Extract the (x, y) coordinate from the center of the cell holding the provided text.  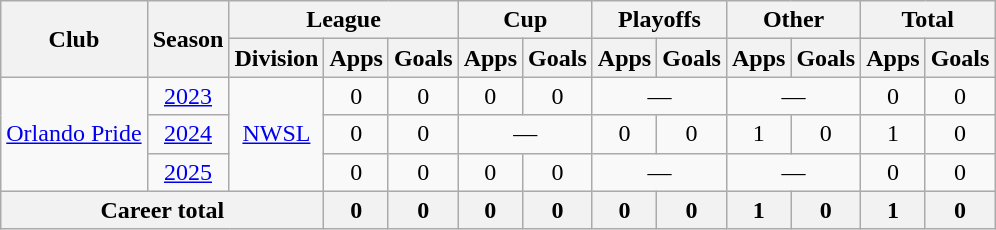
Total (928, 20)
2024 (188, 134)
Season (188, 39)
2023 (188, 96)
League (344, 20)
2025 (188, 172)
Career total (162, 210)
Cup (525, 20)
Division (276, 58)
NWSL (276, 134)
Playoffs (659, 20)
Orlando Pride (74, 134)
Club (74, 39)
Other (793, 20)
